From the cell containing the given text, extract its center point as (X, Y) coordinate. 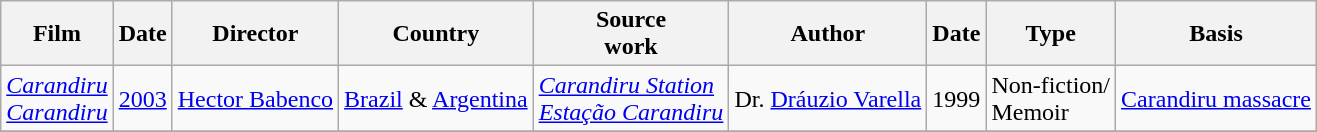
Basis (1216, 34)
Film (57, 34)
Non-fiction/Memoir (1051, 98)
Carandiru Station Estação Carandiru (631, 98)
Type (1051, 34)
Sourcework (631, 34)
1999 (956, 98)
Hector Babenco (255, 98)
Brazil & Argentina (436, 98)
Dr. Dráuzio Varella (828, 98)
CarandiruCarandiru (57, 98)
Director (255, 34)
Country (436, 34)
2003 (142, 98)
Author (828, 34)
Carandiru massacre (1216, 98)
